Identify which cell holds the provided text, then report its [x, y] central coordinate. 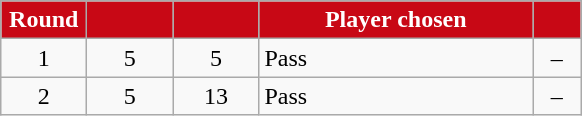
1 [44, 58]
2 [44, 96]
Player chosen [396, 20]
13 [216, 96]
Round [44, 20]
